Find where the given text appears and provide that cell's center as [X, Y] coordinate. 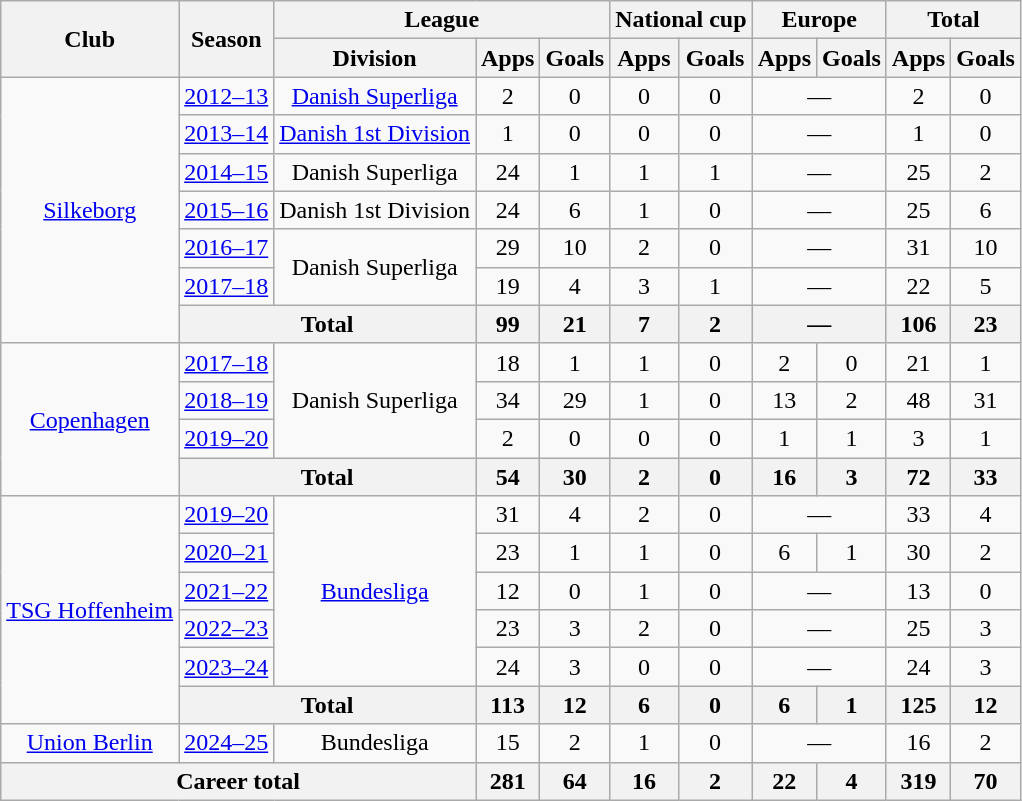
99 [508, 324]
70 [986, 781]
72 [918, 477]
2021–22 [226, 591]
7 [644, 324]
Division [375, 58]
Union Berlin [90, 743]
2024–25 [226, 743]
Club [90, 39]
Season [226, 39]
113 [508, 705]
National cup [681, 20]
281 [508, 781]
5 [986, 286]
18 [508, 362]
TSG Hoffenheim [90, 610]
2022–23 [226, 629]
54 [508, 477]
19 [508, 286]
Copenhagen [90, 419]
125 [918, 705]
Career total [238, 781]
2018–19 [226, 400]
Silkeborg [90, 210]
League [442, 20]
15 [508, 743]
2023–24 [226, 667]
2013–14 [226, 134]
2012–13 [226, 96]
2014–15 [226, 172]
319 [918, 781]
48 [918, 400]
2020–21 [226, 553]
2015–16 [226, 210]
64 [575, 781]
2016–17 [226, 248]
34 [508, 400]
Europe [819, 20]
106 [918, 324]
